Provide the (x, y) coordinate of the cell's center where the given text is located.  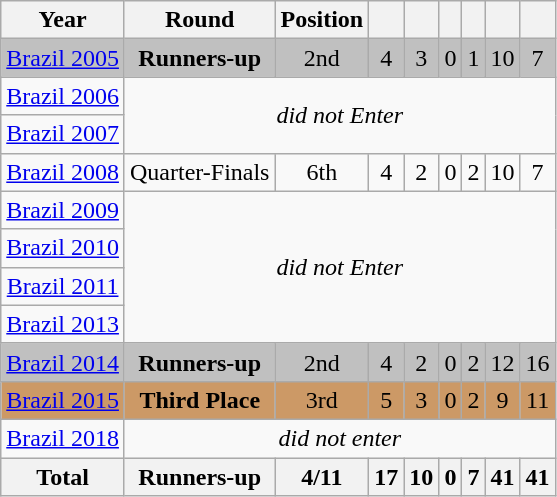
4/11 (322, 477)
Brazil 2008 (63, 172)
5 (386, 400)
16 (538, 362)
Brazil 2013 (63, 324)
Brazil 2009 (63, 210)
Brazil 2015 (63, 400)
Quarter-Finals (200, 172)
Brazil 2014 (63, 362)
3rd (322, 400)
Year (63, 20)
Round (200, 20)
Brazil 2010 (63, 248)
Brazil 2018 (63, 438)
did not enter (340, 438)
12 (502, 362)
Third Place (200, 400)
Brazil 2007 (63, 134)
1 (474, 58)
Brazil 2011 (63, 286)
Brazil 2005 (63, 58)
11 (538, 400)
6th (322, 172)
17 (386, 477)
Total (63, 477)
Brazil 2006 (63, 96)
Position (322, 20)
9 (502, 400)
